Detect which cell encompasses the target text, then output its [X, Y] center coordinate. 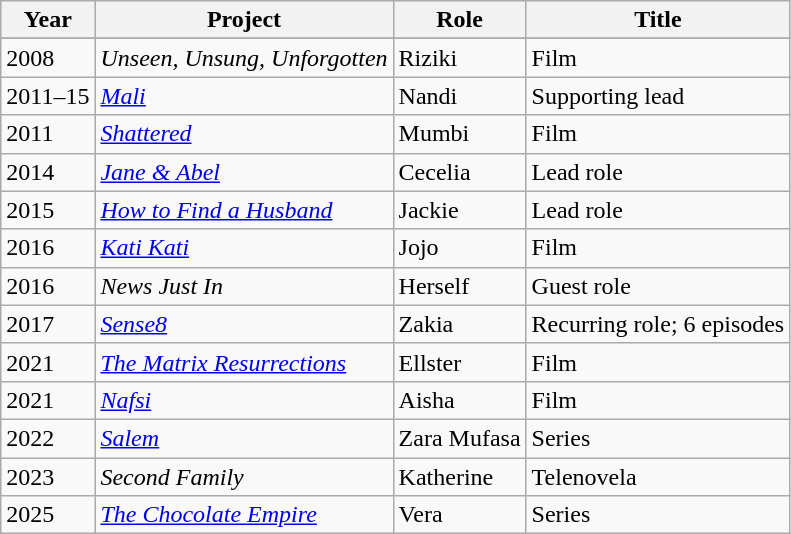
2023 [48, 477]
Project [244, 20]
2014 [48, 172]
2022 [48, 438]
Zara Mufasa [460, 438]
Jojo [460, 248]
Aisha [460, 400]
Jane & Abel [244, 172]
2015 [48, 210]
Supporting lead [658, 96]
The Matrix Resurrections [244, 362]
Guest role [658, 286]
Herself [460, 286]
Kati Kati [244, 248]
Vera [460, 515]
2008 [48, 58]
Salem [244, 438]
Nafsi [244, 400]
Katherine [460, 477]
Sense8 [244, 324]
Unseen, Unsung, Unforgotten [244, 58]
Mali [244, 96]
Title [658, 20]
Zakia [460, 324]
How to Find a Husband [244, 210]
Mumbi [460, 134]
Role [460, 20]
Telenovela [658, 477]
Jackie [460, 210]
The Chocolate Empire [244, 515]
Ellster [460, 362]
Cecelia [460, 172]
Second Family [244, 477]
2017 [48, 324]
Shattered [244, 134]
2025 [48, 515]
Recurring role; 6 episodes [658, 324]
Riziki [460, 58]
Nandi [460, 96]
2011–15 [48, 96]
News Just In [244, 286]
Year [48, 20]
2011 [48, 134]
